Scan for the cell matching the given text and deliver its [x, y] coordinate at center. 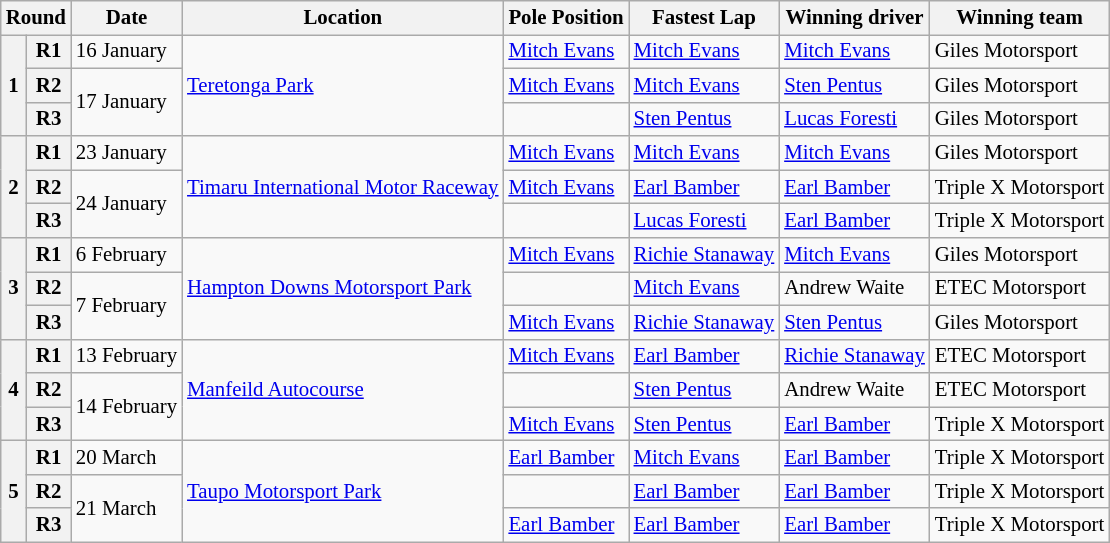
17 January [126, 102]
Winning driver [854, 18]
6 February [126, 255]
Manfeild Autocourse [342, 390]
1 [14, 85]
Hampton Downs Motorsport Park [342, 289]
21 March [126, 508]
Winning team [1020, 18]
7 February [126, 305]
13 February [126, 356]
Location [342, 18]
Fastest Lap [704, 18]
24 January [126, 204]
Pole Position [566, 18]
Date [126, 18]
2 [14, 187]
Taupo Motorsport Park [342, 492]
23 January [126, 153]
Teretonga Park [342, 85]
16 January [126, 51]
Round [36, 18]
14 February [126, 407]
3 [14, 289]
Timaru International Motor Raceway [342, 187]
5 [14, 492]
20 March [126, 458]
4 [14, 390]
